Locate the cell with the specified text and output its [x, y] center coordinate. 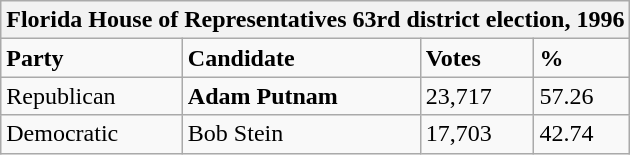
Republican [92, 96]
Adam Putnam [301, 96]
57.26 [582, 96]
Candidate [301, 58]
17,703 [477, 134]
% [582, 58]
Party [92, 58]
23,717 [477, 96]
Votes [477, 58]
Democratic [92, 134]
Bob Stein [301, 134]
42.74 [582, 134]
Florida House of Representatives 63rd district election, 1996 [316, 20]
